Locate the cell with the specified text and output its (x, y) center coordinate. 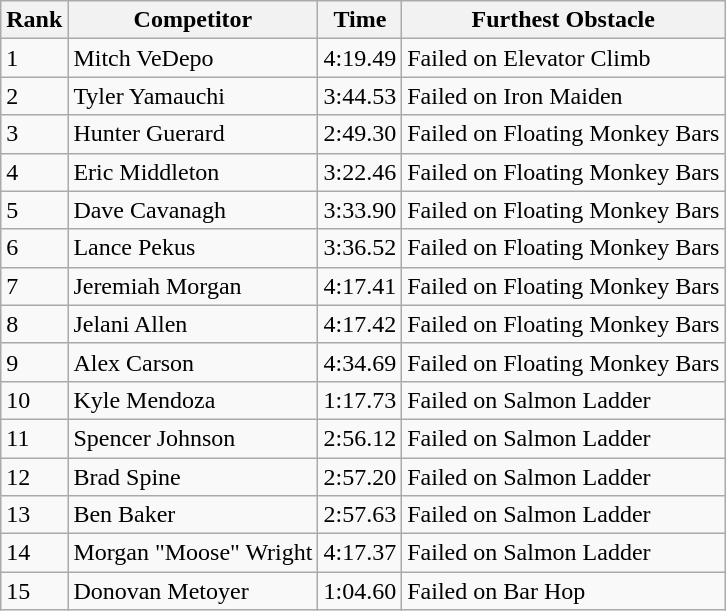
Eric Middleton (193, 172)
4:17.41 (360, 286)
7 (34, 286)
Brad Spine (193, 477)
4:19.49 (360, 58)
8 (34, 324)
2:49.30 (360, 134)
Alex Carson (193, 362)
2:57.20 (360, 477)
1 (34, 58)
Competitor (193, 20)
3:22.46 (360, 172)
11 (34, 438)
4:34.69 (360, 362)
2:57.63 (360, 515)
Time (360, 20)
14 (34, 553)
2 (34, 96)
Mitch VeDepo (193, 58)
Failed on Bar Hop (564, 591)
5 (34, 210)
Hunter Guerard (193, 134)
10 (34, 400)
4 (34, 172)
Kyle Mendoza (193, 400)
Jelani Allen (193, 324)
13 (34, 515)
9 (34, 362)
Furthest Obstacle (564, 20)
12 (34, 477)
4:17.37 (360, 553)
Dave Cavanagh (193, 210)
Donovan Metoyer (193, 591)
Lance Pekus (193, 248)
1:04.60 (360, 591)
3:33.90 (360, 210)
Ben Baker (193, 515)
Failed on Iron Maiden (564, 96)
6 (34, 248)
Tyler Yamauchi (193, 96)
2:56.12 (360, 438)
Jeremiah Morgan (193, 286)
Failed on Elevator Climb (564, 58)
4:17.42 (360, 324)
Morgan "Moose" Wright (193, 553)
1:17.73 (360, 400)
3:44.53 (360, 96)
3 (34, 134)
15 (34, 591)
Spencer Johnson (193, 438)
3:36.52 (360, 248)
Rank (34, 20)
